Pinpoint the cell where the given text exists, returning its (x, y) midpoint coordinate. 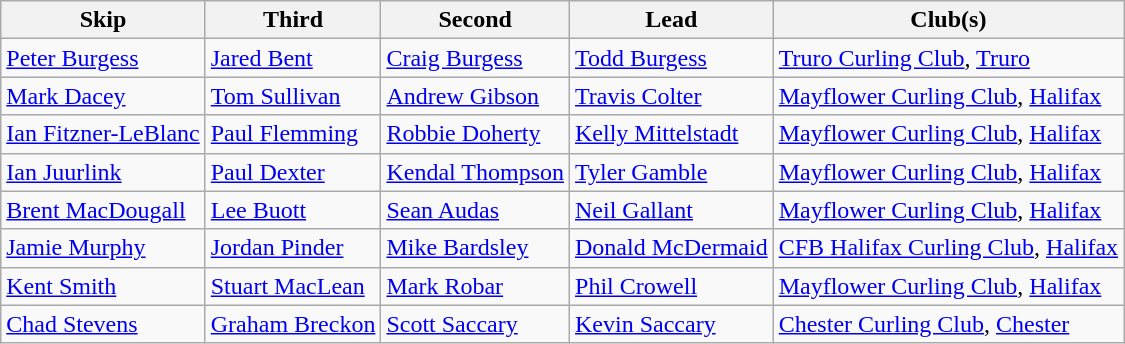
Club(s) (948, 20)
Travis Colter (672, 96)
Sean Audas (476, 210)
Graham Breckon (293, 324)
Craig Burgess (476, 58)
Mark Robar (476, 286)
Brent MacDougall (103, 210)
Kevin Saccary (672, 324)
Lead (672, 20)
Third (293, 20)
Lee Buott (293, 210)
Donald McDermaid (672, 248)
Jared Bent (293, 58)
Kent Smith (103, 286)
Neil Gallant (672, 210)
Tyler Gamble (672, 172)
Truro Curling Club, Truro (948, 58)
Andrew Gibson (476, 96)
Robbie Doherty (476, 134)
Second (476, 20)
Ian Juurlink (103, 172)
Scott Saccary (476, 324)
Chad Stevens (103, 324)
CFB Halifax Curling Club, Halifax (948, 248)
Jamie Murphy (103, 248)
Chester Curling Club, Chester (948, 324)
Ian Fitzner-LeBlanc (103, 134)
Paul Dexter (293, 172)
Phil Crowell (672, 286)
Kelly Mittelstadt (672, 134)
Stuart MacLean (293, 286)
Kendal Thompson (476, 172)
Peter Burgess (103, 58)
Todd Burgess (672, 58)
Tom Sullivan (293, 96)
Skip (103, 20)
Jordan Pinder (293, 248)
Mark Dacey (103, 96)
Mike Bardsley (476, 248)
Paul Flemming (293, 134)
